Extract the (x, y) coordinate from the center of the cell holding the provided text.  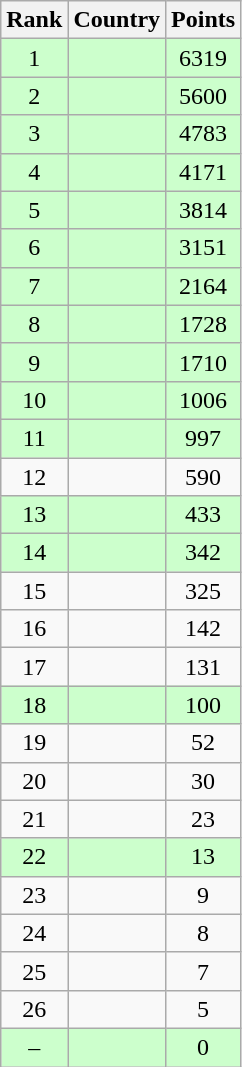
3 (34, 134)
12 (34, 477)
2 (34, 96)
14 (34, 553)
6319 (204, 58)
342 (204, 553)
1006 (204, 400)
2164 (204, 286)
3151 (204, 248)
0 (204, 1047)
100 (204, 705)
997 (204, 438)
21 (34, 819)
131 (204, 667)
1710 (204, 362)
24 (34, 933)
1 (34, 58)
6 (34, 248)
Rank (34, 20)
20 (34, 781)
Country (117, 20)
18 (34, 705)
433 (204, 515)
22 (34, 857)
10 (34, 400)
16 (34, 629)
– (34, 1047)
325 (204, 591)
3814 (204, 210)
17 (34, 667)
11 (34, 438)
590 (204, 477)
26 (34, 1009)
25 (34, 971)
4783 (204, 134)
4171 (204, 172)
19 (34, 743)
5600 (204, 96)
4 (34, 172)
15 (34, 591)
52 (204, 743)
1728 (204, 324)
Points (204, 20)
30 (204, 781)
142 (204, 629)
